Return (x, y) of the center of cell containing provided text 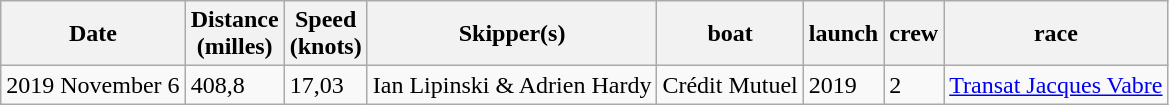
race (1056, 34)
boat (730, 34)
Speed(knots) (326, 34)
Skipper(s) (512, 34)
408,8 (234, 85)
Date (93, 34)
launch (843, 34)
crew (914, 34)
Distance(milles) (234, 34)
2019 November 6 (93, 85)
Crédit Mutuel (730, 85)
17,03 (326, 85)
2019 (843, 85)
Transat Jacques Vabre (1056, 85)
Ian Lipinski & Adrien Hardy (512, 85)
2 (914, 85)
